Provide the (X, Y) coordinate of the cell's center where the given text is located.  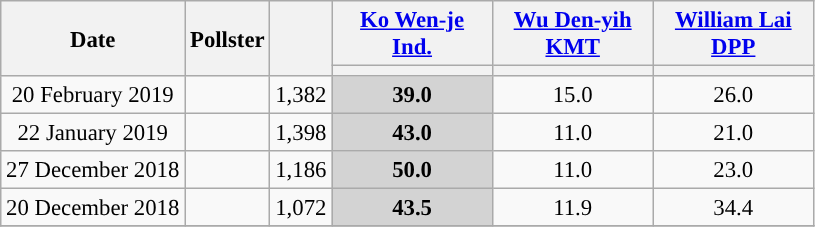
1,382 (301, 95)
34.4 (734, 208)
Pollster (228, 38)
20 February 2019 (93, 95)
43.5 (412, 208)
27 December 2018 (93, 170)
21.0 (734, 133)
20 December 2018 (93, 208)
William LaiDPP (734, 34)
15.0 (572, 95)
Ko Wen-jeInd. (412, 34)
50.0 (412, 170)
23.0 (734, 170)
Date (93, 38)
22 January 2019 (93, 133)
39.0 (412, 95)
11.9 (572, 208)
1,398 (301, 133)
1,072 (301, 208)
43.0 (412, 133)
1,186 (301, 170)
Wu Den-yihKMT (572, 34)
26.0 (734, 95)
